Pinpoint the cell where the given text exists, returning its [X, Y] midpoint coordinate. 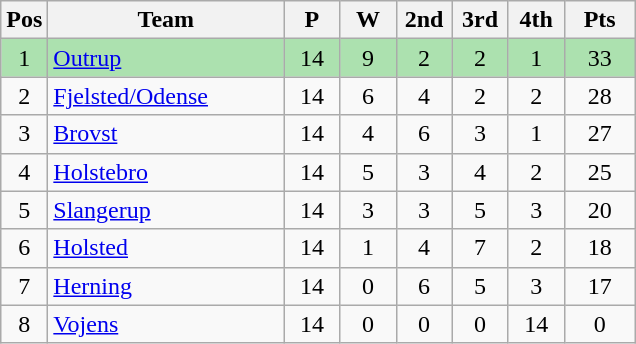
17 [600, 286]
Slangerup [166, 210]
Holsted [166, 248]
20 [600, 210]
18 [600, 248]
4th [536, 20]
Vojens [166, 324]
Herning [166, 286]
27 [600, 134]
Pos [24, 20]
28 [600, 96]
3rd [480, 20]
Holstebro [166, 172]
8 [24, 324]
2nd [424, 20]
Team [166, 20]
W [368, 20]
25 [600, 172]
33 [600, 58]
9 [368, 58]
Pts [600, 20]
Fjelsted/Odense [166, 96]
Outrup [166, 58]
P [312, 20]
Brovst [166, 134]
